Search for the cell housing the specified text and yield its (x, y) center coordinate. 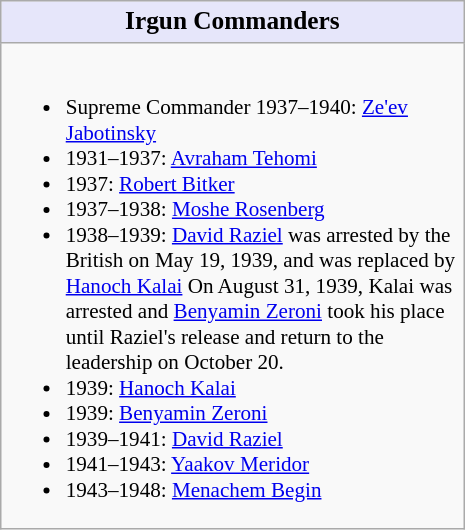
Irgun Commanders (232, 22)
